Identify which cell holds the provided text, then report its [X, Y] central coordinate. 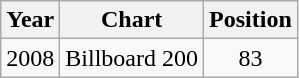
Position [251, 20]
Chart [132, 20]
Billboard 200 [132, 58]
Year [30, 20]
83 [251, 58]
2008 [30, 58]
